Pinpoint the cell where the given text exists, returning its (X, Y) midpoint coordinate. 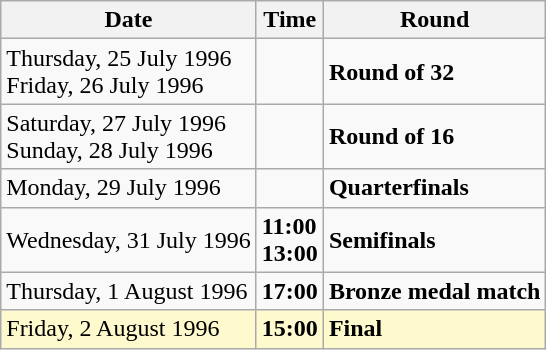
Quarterfinals (434, 188)
Round of 16 (434, 136)
11:0013:00 (290, 240)
17:00 (290, 291)
Semifinals (434, 240)
Round of 32 (434, 72)
Time (290, 20)
Date (129, 20)
Thursday, 1 August 1996 (129, 291)
Bronze medal match (434, 291)
Wednesday, 31 July 1996 (129, 240)
Saturday, 27 July 1996Sunday, 28 July 1996 (129, 136)
Round (434, 20)
15:00 (290, 329)
Final (434, 329)
Monday, 29 July 1996 (129, 188)
Friday, 2 August 1996 (129, 329)
Thursday, 25 July 1996Friday, 26 July 1996 (129, 72)
